Capture the cell that displays the provided text and extract its (X, Y) central coordinate. 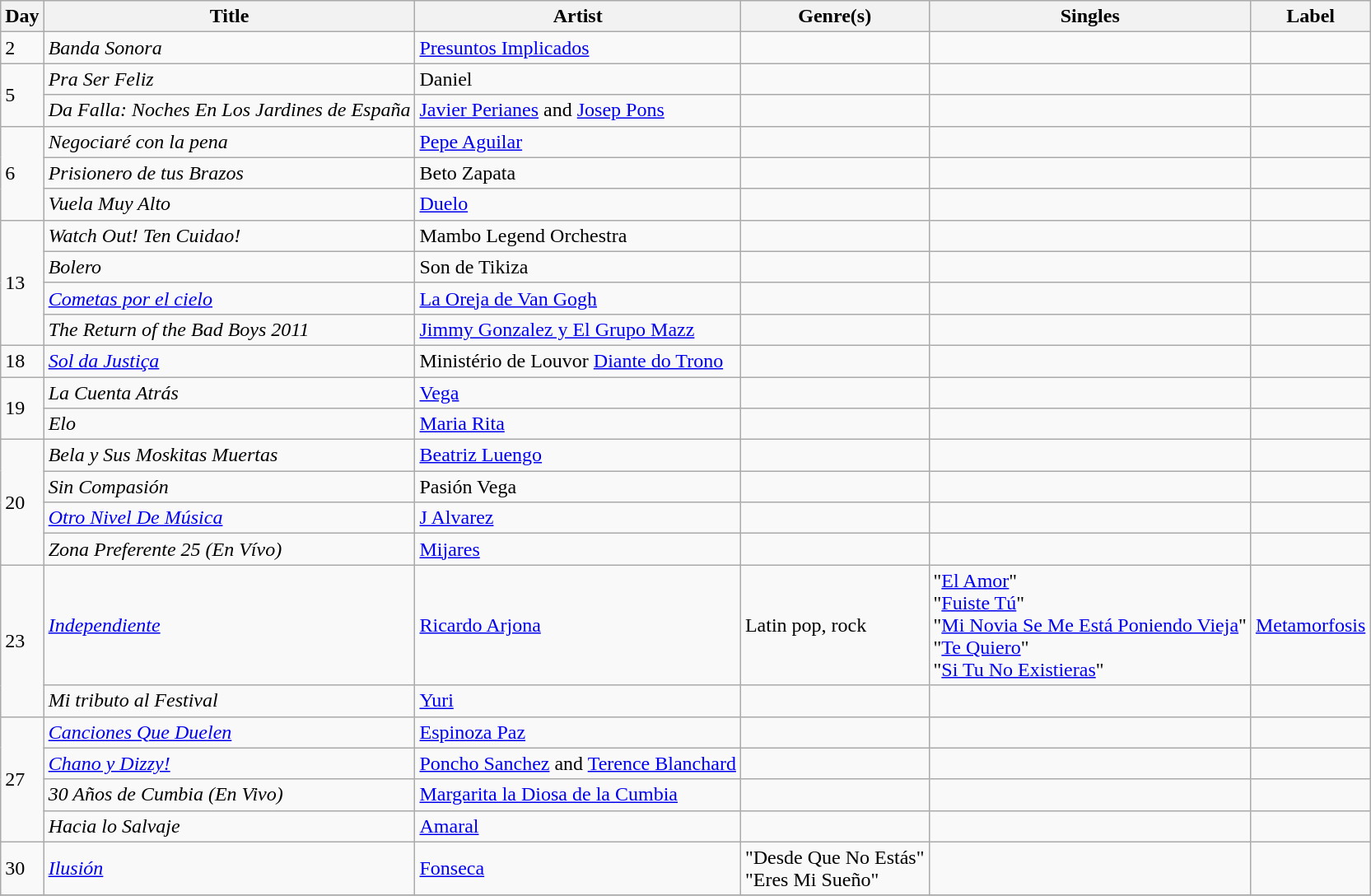
Sol da Justiça (229, 361)
23 (22, 641)
2 (22, 48)
27 (22, 779)
Mi tributo al Festival (229, 701)
Pepe Aguilar (578, 142)
Vega (578, 393)
Elo (229, 424)
Pra Ser Feliz (229, 79)
Artist (578, 16)
Pasión Vega (578, 487)
Mambo Legend Orchestra (578, 236)
Espinoza Paz (578, 732)
Chano y Dizzy! (229, 763)
Bela y Sus Moskitas Muertas (229, 455)
La Cuenta Atrás (229, 393)
Latin pop, rock (835, 625)
Javier Perianes and Josep Pons (578, 110)
Fonseca (578, 868)
Vuela Muy Alto (229, 204)
Genre(s) (835, 16)
Day (22, 16)
Hacia lo Salvaje (229, 826)
Son de Tikiza (578, 267)
Independiente (229, 625)
Banda Sonora (229, 48)
Prisionero de tus Brazos (229, 173)
Amaral (578, 826)
Title (229, 16)
Yuri (578, 701)
Ilusión (229, 868)
Mijares (578, 549)
5 (22, 95)
Presuntos Implicados (578, 48)
6 (22, 173)
"Desde Que No Estás""Eres Mi Sueño" (835, 868)
La Oreja de Van Gogh (578, 298)
30 Años de Cumbia (En Vivo) (229, 795)
Singles (1090, 16)
Watch Out! Ten Cuidao! (229, 236)
Maria Rita (578, 424)
Metamorfosis (1310, 625)
Negociaré con la pena (229, 142)
Beto Zapata (578, 173)
Poncho Sanchez and Terence Blanchard (578, 763)
J Alvarez (578, 518)
The Return of the Bad Boys 2011 (229, 329)
20 (22, 502)
Ricardo Arjona (578, 625)
Bolero (229, 267)
Canciones Que Duelen (229, 732)
Duelo (578, 204)
Otro Nivel De Música (229, 518)
Margarita la Diosa de la Cumbia (578, 795)
"El Amor""Fuiste Tú""Mi Novia Se Me Está Poniendo Vieja""Te Quiero""Si Tu No Existieras" (1090, 625)
Zona Preferente 25 (En Vívo) (229, 549)
18 (22, 361)
Da Falla: Noches En Los Jardines de España (229, 110)
Daniel (578, 79)
13 (22, 282)
30 (22, 868)
Ministério de Louvor Diante do Trono (578, 361)
Cometas por el cielo (229, 298)
19 (22, 408)
Jimmy Gonzalez y El Grupo Mazz (578, 329)
Label (1310, 16)
Sin Compasión (229, 487)
Beatriz Luengo (578, 455)
